Identify which cell holds the provided text, then report its (X, Y) central coordinate. 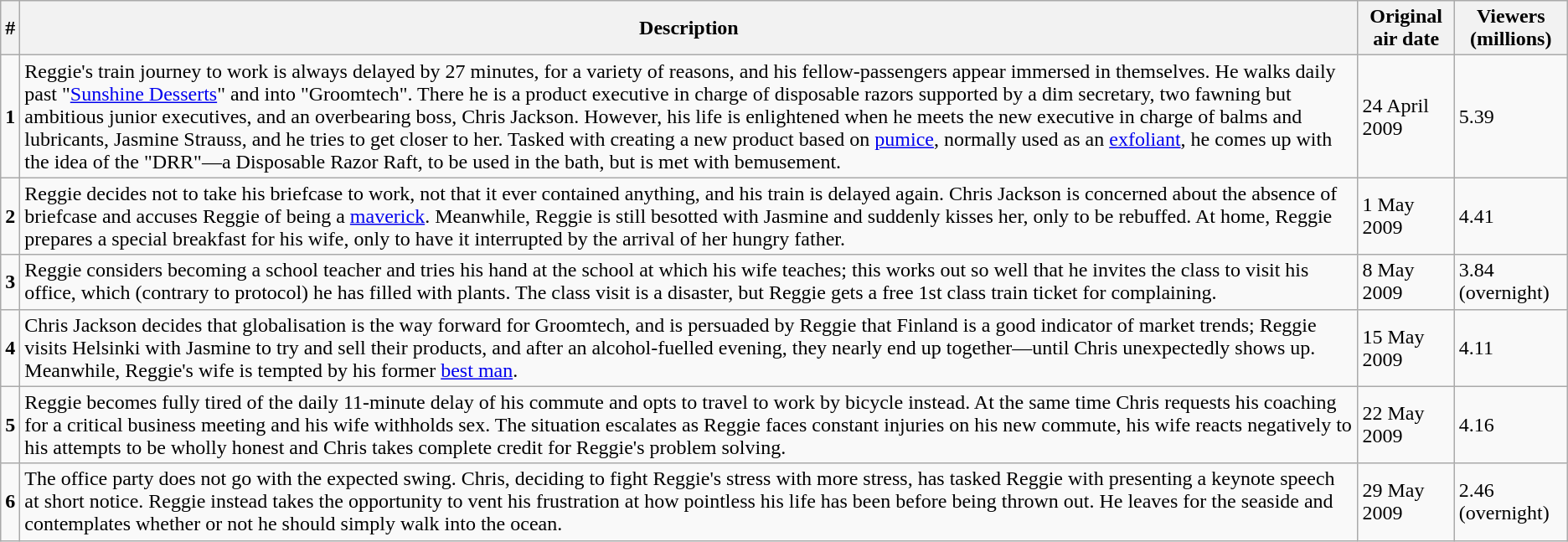
Description (689, 28)
4.16 (1511, 425)
Viewers (millions) (1511, 28)
22 May 2009 (1406, 425)
4.11 (1511, 348)
2 (10, 216)
15 May 2009 (1406, 348)
4.41 (1511, 216)
29 May 2009 (1406, 502)
2.46 (overnight) (1511, 502)
1 May 2009 (1406, 216)
# (10, 28)
1 (10, 116)
3.84 (overnight) (1511, 281)
5 (10, 425)
4 (10, 348)
3 (10, 281)
5.39 (1511, 116)
8 May 2009 (1406, 281)
Original air date (1406, 28)
24 April 2009 (1406, 116)
6 (10, 502)
